Output the [x, y] coordinate of the center of the cell containing the given text.  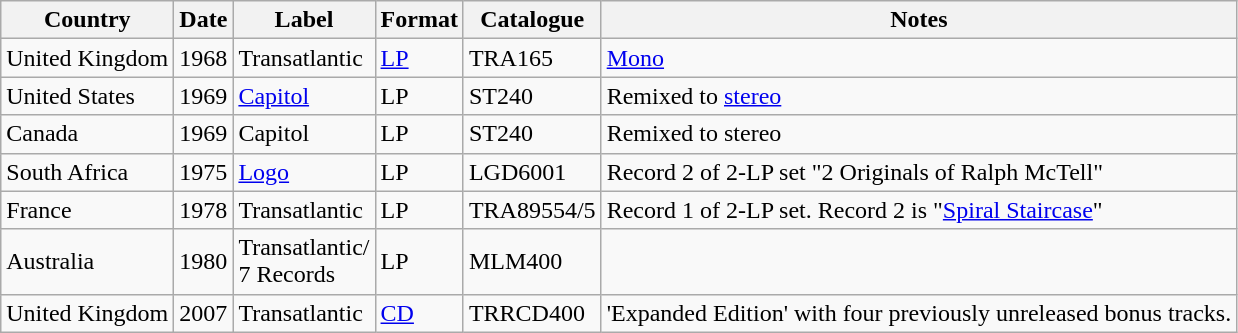
TRA89554/5 [532, 210]
Canada [88, 134]
Label [304, 20]
Record 1 of 2-LP set. Record 2 is "Spiral Staircase" [919, 210]
Record 2 of 2-LP set "2 Originals of Ralph McTell" [919, 172]
1978 [204, 210]
Format [419, 20]
Catalogue [532, 20]
Mono [919, 58]
Notes [919, 20]
Country [88, 20]
France [88, 210]
CD [419, 313]
Logo [304, 172]
'Expanded Edition' with four previously unreleased bonus tracks. [919, 313]
Transatlantic/7 Records [304, 262]
LGD6001 [532, 172]
United States [88, 96]
2007 [204, 313]
TRRCD400 [532, 313]
Australia [88, 262]
1975 [204, 172]
1980 [204, 262]
TRA165 [532, 58]
MLM400 [532, 262]
1968 [204, 58]
Date [204, 20]
South Africa [88, 172]
